Search for the cell housing the specified text and yield its [X, Y] center coordinate. 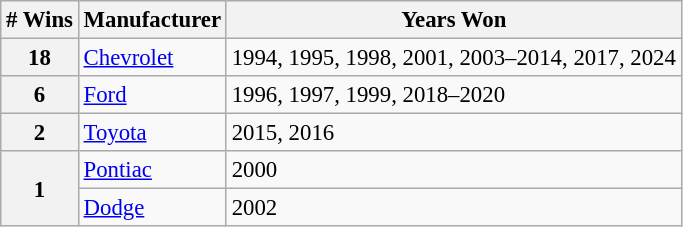
6 [40, 95]
2000 [454, 170]
2002 [454, 208]
1996, 1997, 1999, 2018–2020 [454, 95]
Years Won [454, 20]
# Wins [40, 20]
18 [40, 58]
Manufacturer [152, 20]
1994, 1995, 1998, 2001, 2003–2014, 2017, 2024 [454, 58]
2015, 2016 [454, 133]
1 [40, 188]
Toyota [152, 133]
2 [40, 133]
Pontiac [152, 170]
Chevrolet [152, 58]
Ford [152, 95]
Dodge [152, 208]
